Locate the cell with the specified text and output its [x, y] center coordinate. 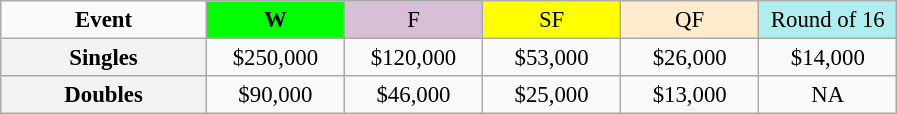
$25,000 [552, 95]
$26,000 [690, 58]
QF [690, 20]
$53,000 [552, 58]
$120,000 [413, 58]
$13,000 [690, 95]
Round of 16 [828, 20]
F [413, 20]
NA [828, 95]
$250,000 [275, 58]
W [275, 20]
$14,000 [828, 58]
Event [104, 20]
Doubles [104, 95]
$90,000 [275, 95]
$46,000 [413, 95]
SF [552, 20]
Singles [104, 58]
